Find where the given text appears and provide that cell's center as [X, Y] coordinate. 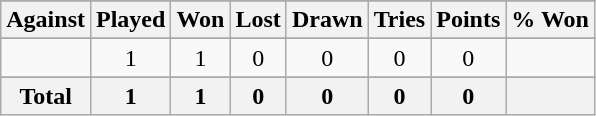
Drawn [327, 20]
Against [46, 20]
Tries [400, 20]
Played [130, 20]
% Won [550, 20]
Won [200, 20]
Total [46, 96]
Lost [258, 20]
Points [468, 20]
